Output the (x, y) coordinate of the center of the cell containing the given text.  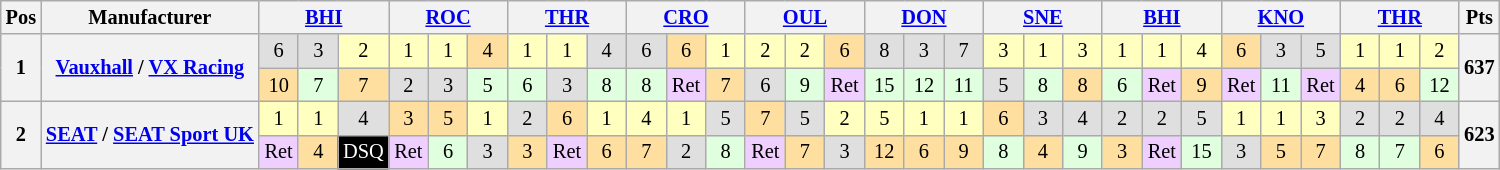
OUL (804, 17)
Manufacturer (150, 17)
DON (924, 17)
SEAT / SEAT Sport UK (150, 134)
SNE (1042, 17)
DSQ (363, 152)
CRO (686, 17)
Pts (1479, 17)
ROC (448, 17)
10 (279, 85)
Pos (21, 17)
Vauxhall / VX Racing (150, 68)
623 (1479, 134)
KNO (1280, 17)
637 (1479, 68)
